Identify which cell holds the provided text, then report its (x, y) central coordinate. 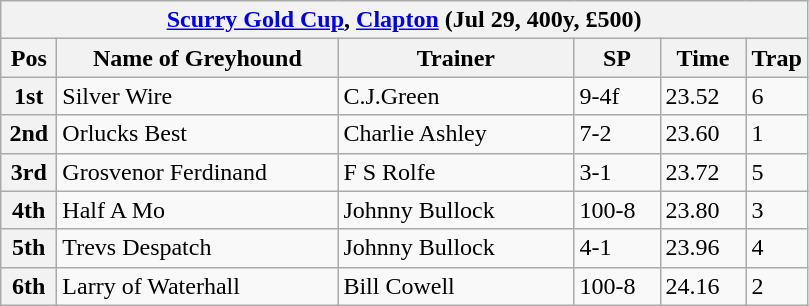
23.96 (703, 248)
Grosvenor Ferdinand (198, 172)
4th (29, 210)
6 (776, 96)
23.60 (703, 134)
Name of Greyhound (198, 58)
Trap (776, 58)
SP (617, 58)
Silver Wire (198, 96)
5 (776, 172)
2 (776, 286)
5th (29, 248)
Time (703, 58)
2nd (29, 134)
1st (29, 96)
3rd (29, 172)
24.16 (703, 286)
Charlie Ashley (456, 134)
3-1 (617, 172)
7-2 (617, 134)
Trevs Despatch (198, 248)
23.72 (703, 172)
F S Rolfe (456, 172)
4 (776, 248)
3 (776, 210)
1 (776, 134)
Orlucks Best (198, 134)
Pos (29, 58)
23.80 (703, 210)
4-1 (617, 248)
Larry of Waterhall (198, 286)
Trainer (456, 58)
Bill Cowell (456, 286)
6th (29, 286)
Scurry Gold Cup, Clapton (Jul 29, 400y, £500) (404, 20)
9-4f (617, 96)
23.52 (703, 96)
Half A Mo (198, 210)
C.J.Green (456, 96)
